Output the (X, Y) coordinate of the center of the cell containing the given text.  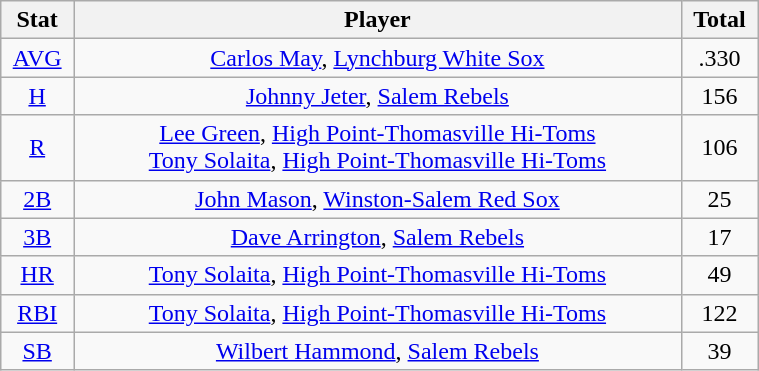
39 (719, 351)
RBI (38, 313)
Player (378, 20)
Stat (38, 20)
2B (38, 199)
.330 (719, 58)
Carlos May, Lynchburg White Sox (378, 58)
Johnny Jeter, Salem Rebels (378, 96)
Total (719, 20)
HR (38, 275)
AVG (38, 58)
Wilbert Hammond, Salem Rebels (378, 351)
SB (38, 351)
106 (719, 148)
H (38, 96)
156 (719, 96)
17 (719, 237)
Lee Green, High Point-Thomasville Hi-Toms Tony Solaita, High Point-Thomasville Hi-Toms (378, 148)
Dave Arrington, Salem Rebels (378, 237)
John Mason, Winston-Salem Red Sox (378, 199)
49 (719, 275)
25 (719, 199)
3B (38, 237)
122 (719, 313)
R (38, 148)
